Find where the given text appears and provide that cell's center as [x, y] coordinate. 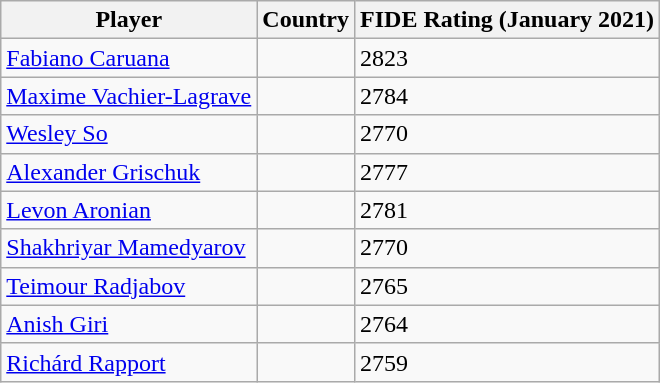
2764 [508, 324]
Player [129, 20]
Alexander Grischuk [129, 172]
2777 [508, 172]
2765 [508, 286]
Country [306, 20]
Fabiano Caruana [129, 58]
2784 [508, 96]
Teimour Radjabov [129, 286]
FIDE Rating (January 2021) [508, 20]
Levon Aronian [129, 210]
Richárd Rapport [129, 362]
2781 [508, 210]
2759 [508, 362]
Wesley So [129, 134]
Shakhriyar Mamedyarov [129, 248]
Anish Giri [129, 324]
Maxime Vachier-Lagrave [129, 96]
2823 [508, 58]
